From the cell containing the given text, extract its center point as (x, y) coordinate. 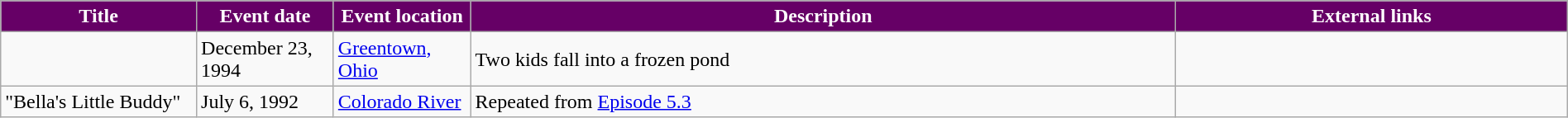
July 6, 1992 (265, 101)
December 23, 1994 (265, 59)
Event date (265, 17)
Description (824, 17)
Colorado River (402, 101)
Event location (402, 17)
Repeated from Episode 5.3 (824, 101)
Title (99, 17)
Greentown, Ohio (402, 59)
"Bella's Little Buddy" (99, 101)
External links (1372, 17)
Two kids fall into a frozen pond (824, 59)
